Capture the cell that displays the provided text and extract its (x, y) central coordinate. 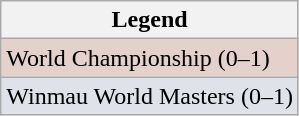
World Championship (0–1) (150, 58)
Legend (150, 20)
Winmau World Masters (0–1) (150, 96)
